Determine the [X, Y] coordinate at the center of the cell enclosing the given text.  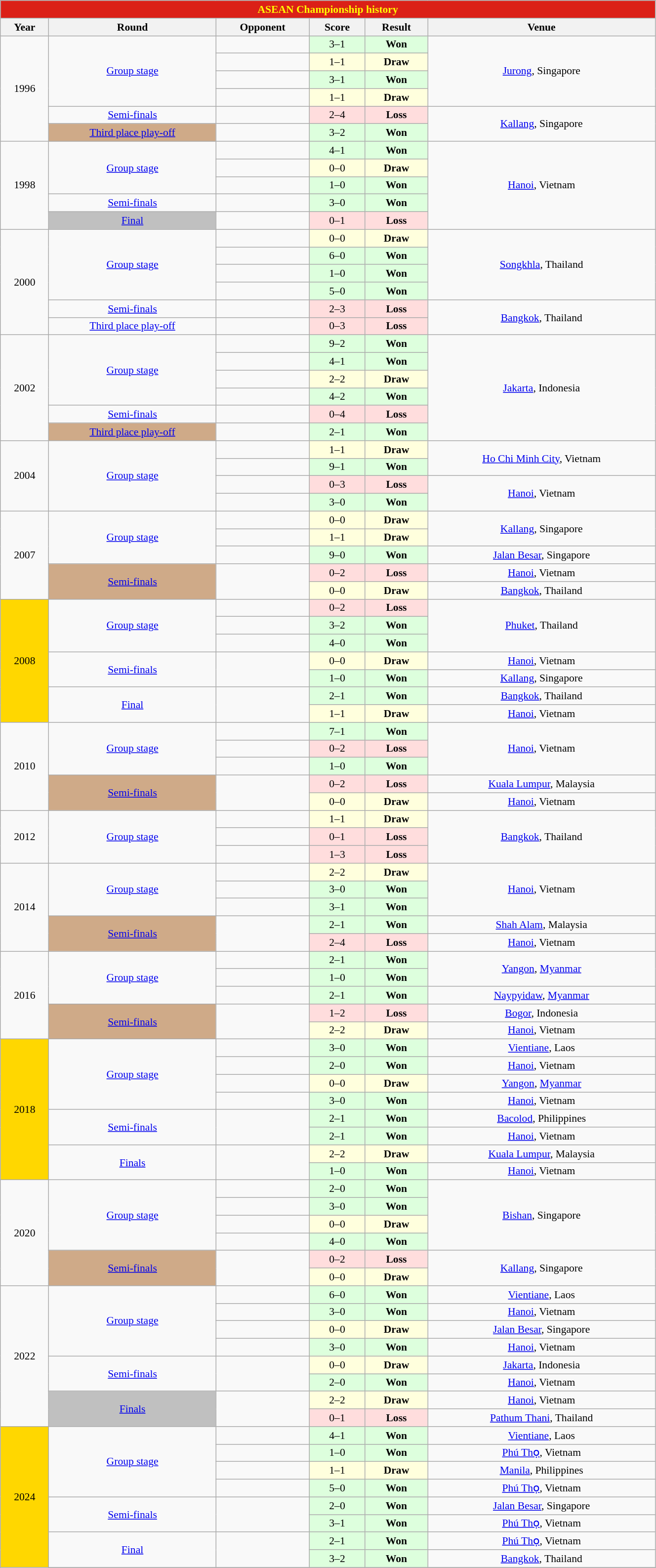
2010 [25, 766]
2018 [25, 1110]
Score [337, 27]
Songkhla, Thailand [541, 264]
4–2 [337, 397]
2016 [25, 995]
2008 [25, 660]
Ho Chi Minh City, Vietnam [541, 459]
Phuket, Thailand [541, 626]
2000 [25, 282]
2002 [25, 388]
1–2 [337, 1013]
9–0 [337, 555]
2004 [25, 476]
Result [396, 27]
9–1 [337, 467]
Year [25, 27]
Manila, Philippines [541, 1471]
ASEAN Championship history [328, 9]
Pathum Thani, Thailand [541, 1418]
2014 [25, 907]
2007 [25, 555]
0–4 [337, 415]
Naypyidaw, Myanmar [541, 995]
Jurong, Singapore [541, 71]
2024 [25, 1497]
1–3 [337, 854]
1996 [25, 88]
2–3 [337, 309]
Opponent [263, 27]
2012 [25, 837]
Bishan, Singapore [541, 1215]
2022 [25, 1356]
1998 [25, 185]
Shah Alam, Malaysia [541, 925]
Bacolod, Philippines [541, 1119]
Venue [541, 27]
2020 [25, 1233]
Round [132, 27]
7–1 [337, 731]
9–2 [337, 344]
Bogor, Indonesia [541, 1013]
